Capture the cell that displays the provided text and extract its (X, Y) central coordinate. 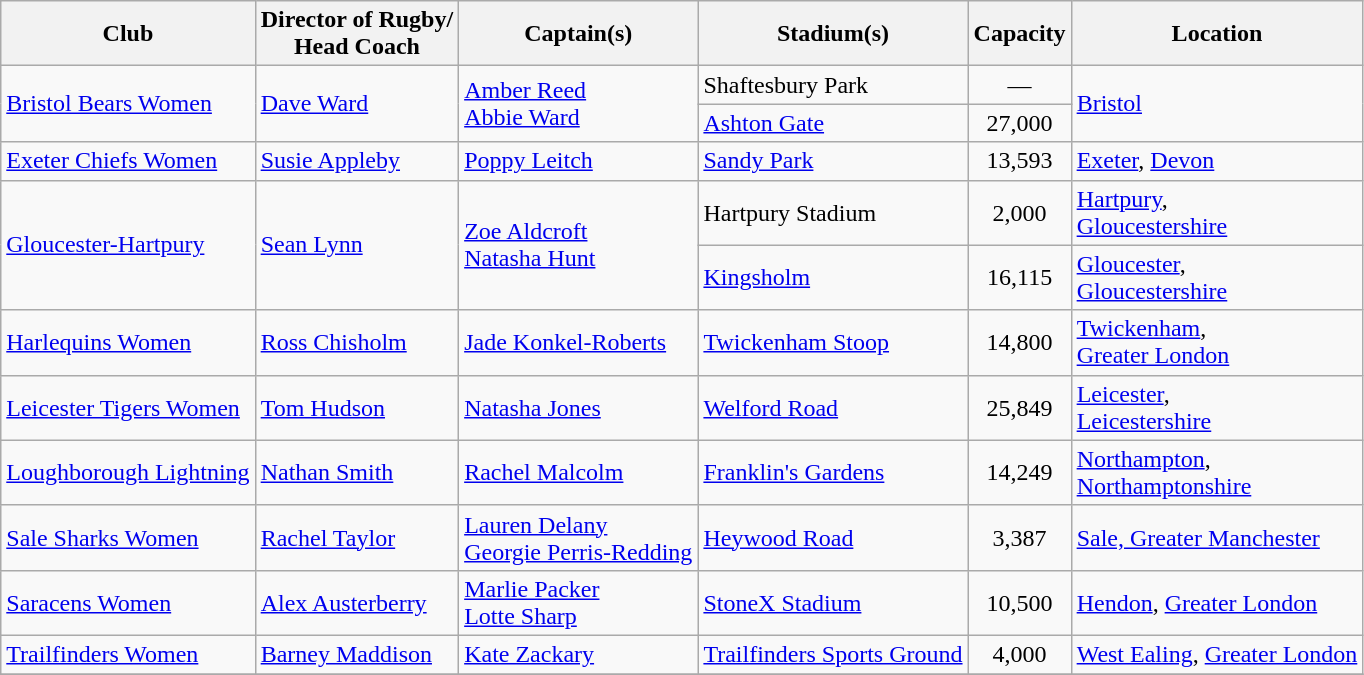
Twickenham,Greater London (1217, 342)
Hendon, Greater London (1217, 602)
Welford Road (833, 408)
Director of Rugby/Head Coach (356, 34)
Leicester Tigers Women (128, 408)
— (1020, 85)
Amber Reed Abbie Ward (578, 104)
Bristol Bears Women (128, 104)
25,849 (1020, 408)
Lauren Delany Georgie Perris-Redding (578, 538)
Marlie Packer Lotte Sharp (578, 602)
Trailfinders Sports Ground (833, 654)
Ashton Gate (833, 123)
Poppy Leitch (578, 161)
4,000 (1020, 654)
Trailfinders Women (128, 654)
27,000 (1020, 123)
2,000 (1020, 212)
Bristol (1217, 104)
Heywood Road (833, 538)
Location (1217, 34)
Gloucester-Hartpury (128, 245)
Captain(s) (578, 34)
Natasha Jones (578, 408)
Hartpury Stadium (833, 212)
Exeter Chiefs Women (128, 161)
16,115 (1020, 278)
Club (128, 34)
Leicester,Leicestershire (1217, 408)
Nathan Smith (356, 472)
13,593 (1020, 161)
Loughborough Lightning (128, 472)
Gloucester,Gloucestershire (1217, 278)
Alex Austerberry (356, 602)
Sale, Greater Manchester (1217, 538)
Saracens Women (128, 602)
Sean Lynn (356, 245)
Jade Konkel-Roberts (578, 342)
Barney Maddison (356, 654)
Sale Sharks Women (128, 538)
Ross Chisholm (356, 342)
10,500 (1020, 602)
3,387 (1020, 538)
Rachel Taylor (356, 538)
Kingsholm (833, 278)
StoneX Stadium (833, 602)
Rachel Malcolm (578, 472)
Zoe Aldcroft Natasha Hunt (578, 245)
14,800 (1020, 342)
Franklin's Gardens (833, 472)
Dave Ward (356, 104)
Susie Appleby (356, 161)
Exeter, Devon (1217, 161)
Shaftesbury Park (833, 85)
Sandy Park (833, 161)
Hartpury,Gloucestershire (1217, 212)
Capacity (1020, 34)
Harlequins Women (128, 342)
West Ealing, Greater London (1217, 654)
14,249 (1020, 472)
Northampton,Northamptonshire (1217, 472)
Tom Hudson (356, 408)
Stadium(s) (833, 34)
Kate Zackary (578, 654)
Twickenham Stoop (833, 342)
